Determine the [x, y] coordinate at the center of the cell enclosing the given text.  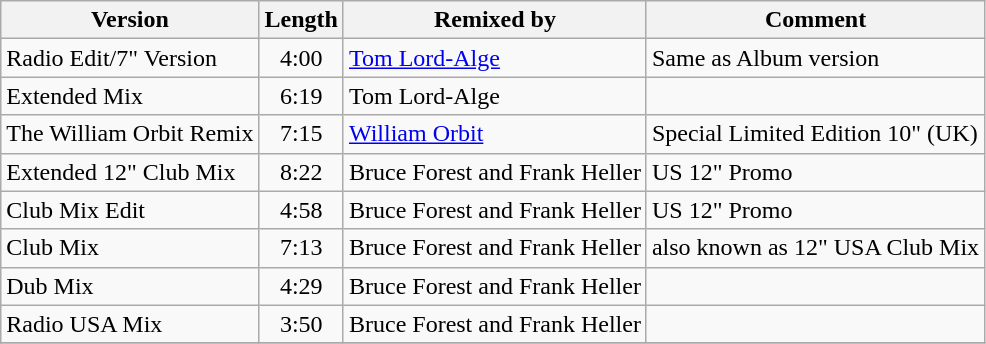
Special Limited Edition 10" (UK) [815, 134]
4:00 [301, 58]
Radio USA Mix [130, 324]
also known as 12" USA Club Mix [815, 248]
8:22 [301, 172]
4:29 [301, 286]
The William Orbit Remix [130, 134]
Remixed by [494, 20]
Dub Mix [130, 286]
Same as Album version [815, 58]
Club Mix Edit [130, 210]
Extended Mix [130, 96]
Club Mix [130, 248]
4:58 [301, 210]
Length [301, 20]
3:50 [301, 324]
7:15 [301, 134]
Extended 12" Club Mix [130, 172]
7:13 [301, 248]
Radio Edit/7" Version [130, 58]
Comment [815, 20]
William Orbit [494, 134]
6:19 [301, 96]
Version [130, 20]
